Pinpoint the cell where the given text exists, returning its (x, y) midpoint coordinate. 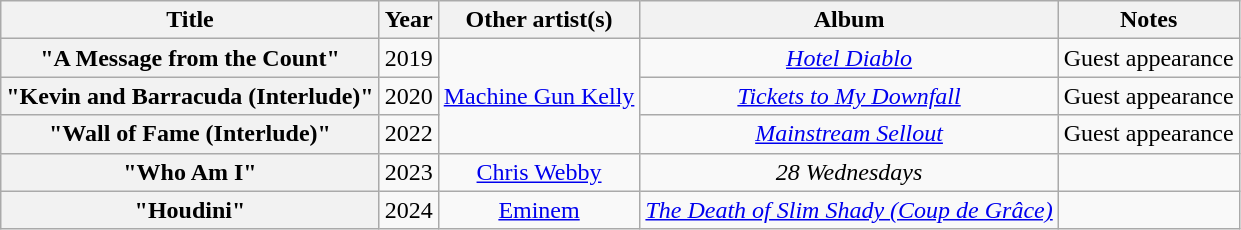
Album (849, 20)
Year (408, 20)
2023 (408, 172)
Eminem (539, 210)
2022 (408, 134)
Tickets to My Downfall (849, 96)
28 Wednesdays (849, 172)
Machine Gun Kelly (539, 96)
"Houdini" (190, 210)
Mainstream Sellout (849, 134)
Title (190, 20)
"Kevin and Barracuda (Interlude)" (190, 96)
2019 (408, 58)
Other artist(s) (539, 20)
Chris Webby (539, 172)
"A Message from the Count" (190, 58)
2024 (408, 210)
"Who Am I" (190, 172)
"Wall of Fame (Interlude)" (190, 134)
Hotel Diablo (849, 58)
Notes (1148, 20)
2020 (408, 96)
The Death of Slim Shady (Coup de Grâce) (849, 210)
